Determine the [X, Y] coordinate at the center of the cell enclosing the given text.  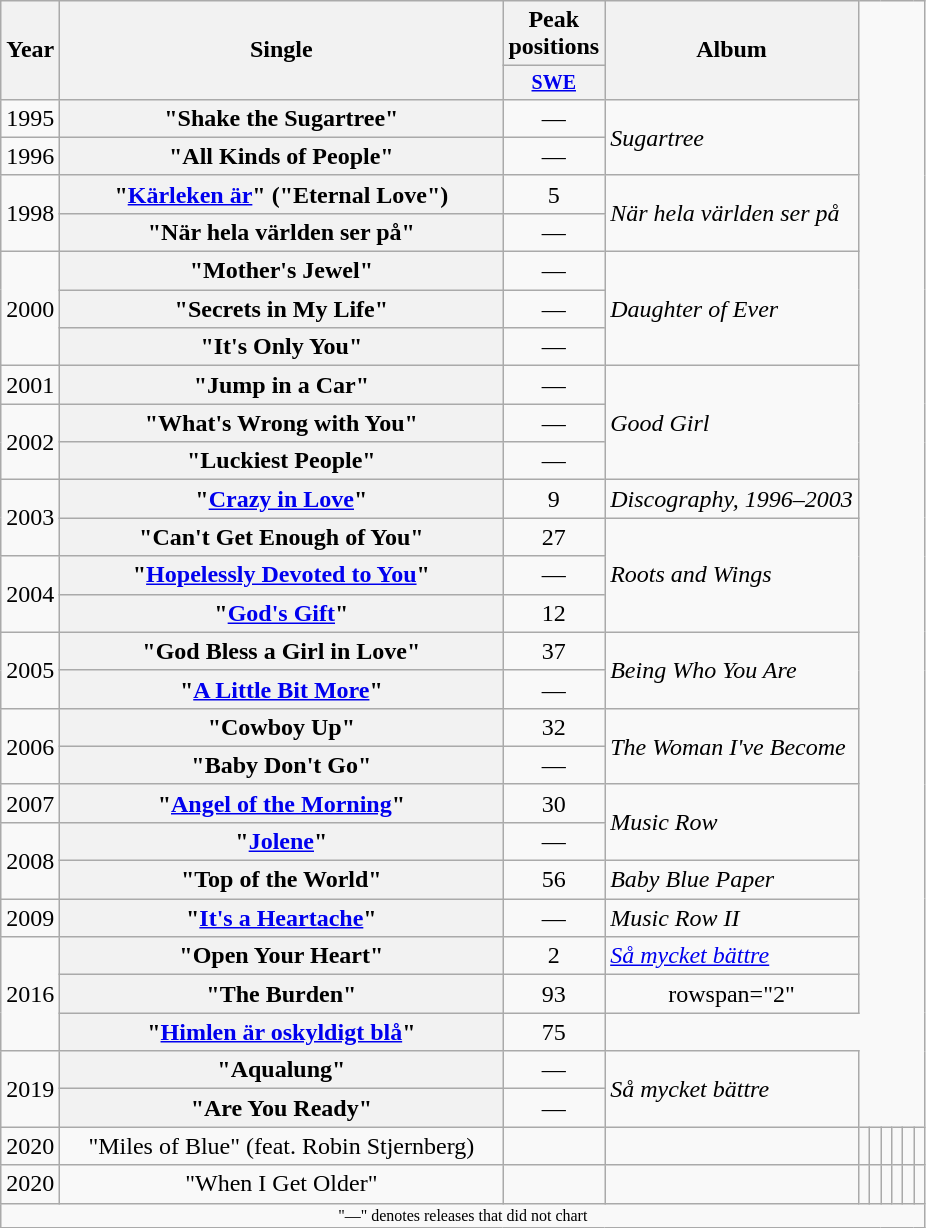
Album [732, 50]
"Jolene" [282, 841]
Peak positions [554, 34]
2002 [30, 442]
"It's a Heartache" [282, 918]
"Baby Don't Go" [282, 765]
Single [282, 50]
Sugartree [732, 137]
SWE [554, 82]
93 [554, 994]
Music Row II [732, 918]
"God's Gift" [282, 613]
"Can't Get Enough of You" [282, 537]
1995 [30, 118]
"Angel of the Morning" [282, 803]
"All Kinds of People" [282, 156]
"Miles of Blue" (feat. Robin Stjernberg) [282, 1146]
"Kärleken är" ("Eternal Love") [282, 194]
2004 [30, 594]
2 [554, 956]
"Himlen är oskyldigt blå" [282, 1032]
30 [554, 803]
"The Burden" [282, 994]
2005 [30, 670]
56 [554, 880]
2007 [30, 803]
"Jump in a Car" [282, 385]
När hela världen ser på [732, 213]
32 [554, 727]
"A Little Bit More" [282, 689]
"Aqualung" [282, 1070]
"Secrets in My Life" [282, 309]
"Cowboy Up" [282, 727]
"God Bless a Girl in Love" [282, 651]
"Luckiest People" [282, 461]
2003 [30, 518]
"Hopelessly Devoted to You" [282, 575]
"Crazy in Love" [282, 499]
75 [554, 1032]
"Top of the World" [282, 880]
Daughter of Ever [732, 309]
"It's Only You" [282, 347]
Baby Blue Paper [732, 880]
"Mother's Jewel" [282, 271]
The Woman I've Become [732, 746]
"Open Your Heart" [282, 956]
"Are You Ready" [282, 1108]
1996 [30, 156]
"—" denotes releases that did not chart [463, 1215]
9 [554, 499]
12 [554, 613]
"När hela världen ser på" [282, 232]
2006 [30, 746]
Good Girl [732, 423]
Roots and Wings [732, 575]
"What's Wrong with You" [282, 423]
37 [554, 651]
rowspan="2" [732, 994]
Year [30, 50]
"Shake the Sugartree" [282, 118]
5 [554, 194]
2008 [30, 860]
2016 [30, 994]
27 [554, 537]
Being Who You Are [732, 670]
2019 [30, 1089]
2009 [30, 918]
1998 [30, 213]
Discography, 1996–2003 [732, 499]
"When I Get Older" [282, 1184]
Music Row [732, 822]
2000 [30, 309]
2001 [30, 385]
